Extract the (x, y) coordinate from the center of the cell holding the provided text.  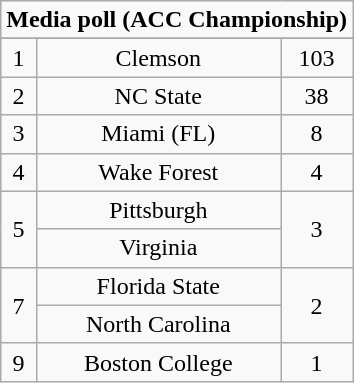
Boston College (158, 362)
North Carolina (158, 324)
Wake Forest (158, 172)
7 (18, 305)
8 (316, 134)
9 (18, 362)
Miami (FL) (158, 134)
5 (18, 229)
103 (316, 58)
Clemson (158, 58)
Virginia (158, 248)
Pittsburgh (158, 210)
Media poll (ACC Championship) (177, 20)
38 (316, 96)
Florida State (158, 286)
NC State (158, 96)
